Find where the given text appears and provide that cell's center as [X, Y] coordinate. 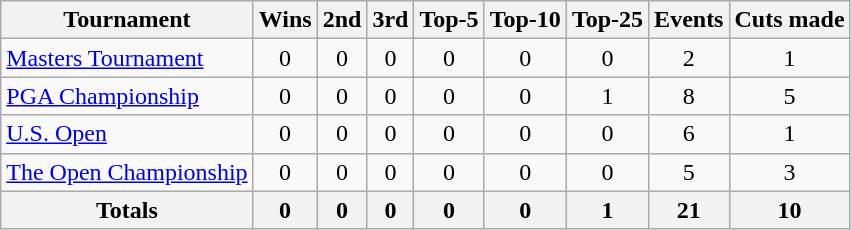
8 [689, 96]
Cuts made [790, 20]
U.S. Open [127, 134]
3rd [390, 20]
Events [689, 20]
Top-25 [607, 20]
Wins [285, 20]
Totals [127, 210]
Top-10 [525, 20]
2nd [342, 20]
3 [790, 172]
2 [689, 58]
Top-5 [449, 20]
PGA Championship [127, 96]
10 [790, 210]
The Open Championship [127, 172]
21 [689, 210]
Masters Tournament [127, 58]
Tournament [127, 20]
6 [689, 134]
